Provide the (X, Y) coordinate of the cell's center where the given text is located.  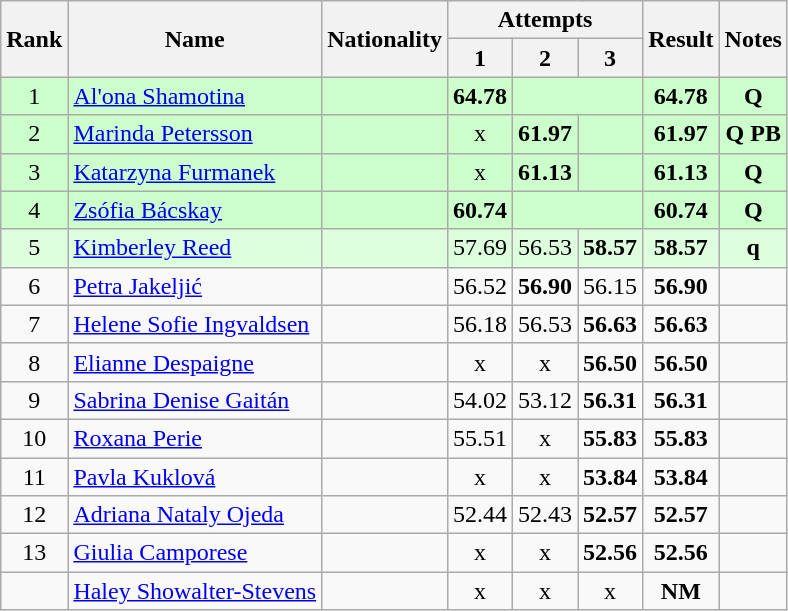
52.44 (480, 515)
10 (34, 438)
Sabrina Denise Gaitán (195, 400)
Roxana Perie (195, 438)
Petra Jakeljić (195, 286)
Q PB (753, 134)
Haley Showalter-Stevens (195, 591)
12 (34, 515)
NM (681, 591)
56.52 (480, 286)
4 (34, 210)
8 (34, 362)
Nationality (385, 39)
Giulia Camporese (195, 553)
Rank (34, 39)
6 (34, 286)
9 (34, 400)
13 (34, 553)
Al'ona Shamotina (195, 96)
55.51 (480, 438)
Attempts (544, 20)
Name (195, 39)
Notes (753, 39)
q (753, 248)
Zsófia Bácskay (195, 210)
54.02 (480, 400)
11 (34, 477)
52.43 (546, 515)
Katarzyna Furmanek (195, 172)
Marinda Petersson (195, 134)
57.69 (480, 248)
Helene Sofie Ingvaldsen (195, 324)
56.15 (610, 286)
Adriana Nataly Ojeda (195, 515)
Kimberley Reed (195, 248)
Result (681, 39)
Elianne Despaigne (195, 362)
7 (34, 324)
5 (34, 248)
53.12 (546, 400)
Pavla Kuklová (195, 477)
56.18 (480, 324)
